Capture the cell that displays the provided text and extract its (x, y) central coordinate. 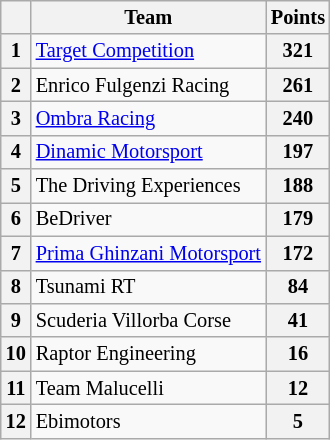
Ebimotors (148, 421)
6 (16, 219)
8 (16, 287)
179 (298, 219)
261 (298, 85)
16 (298, 354)
41 (298, 320)
11 (16, 388)
Tsunami RT (148, 287)
172 (298, 253)
197 (298, 152)
321 (298, 51)
Raptor Engineering (148, 354)
Team (148, 17)
Enrico Fulgenzi Racing (148, 85)
BeDriver (148, 219)
84 (298, 287)
Dinamic Motorsport (148, 152)
7 (16, 253)
4 (16, 152)
240 (298, 118)
10 (16, 354)
2 (16, 85)
3 (16, 118)
Prima Ghinzani Motorsport (148, 253)
Scuderia Villorba Corse (148, 320)
The Driving Experiences (148, 186)
Team Malucelli (148, 388)
Points (298, 17)
1 (16, 51)
Target Competition (148, 51)
9 (16, 320)
188 (298, 186)
Ombra Racing (148, 118)
